Scan for the cell matching the given text and deliver its (X, Y) coordinate at center. 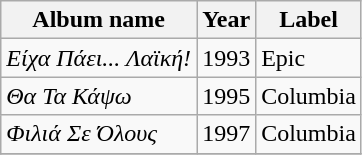
Label (309, 20)
Φιλιά Σε Όλους (99, 134)
1995 (226, 96)
Year (226, 20)
Θα Τα Κάψω (99, 96)
Είχα Πάει... Λαϊκή! (99, 58)
Album name (99, 20)
1993 (226, 58)
1997 (226, 134)
Epic (309, 58)
